Extract the (X, Y) coordinate from the center of the cell holding the provided text.  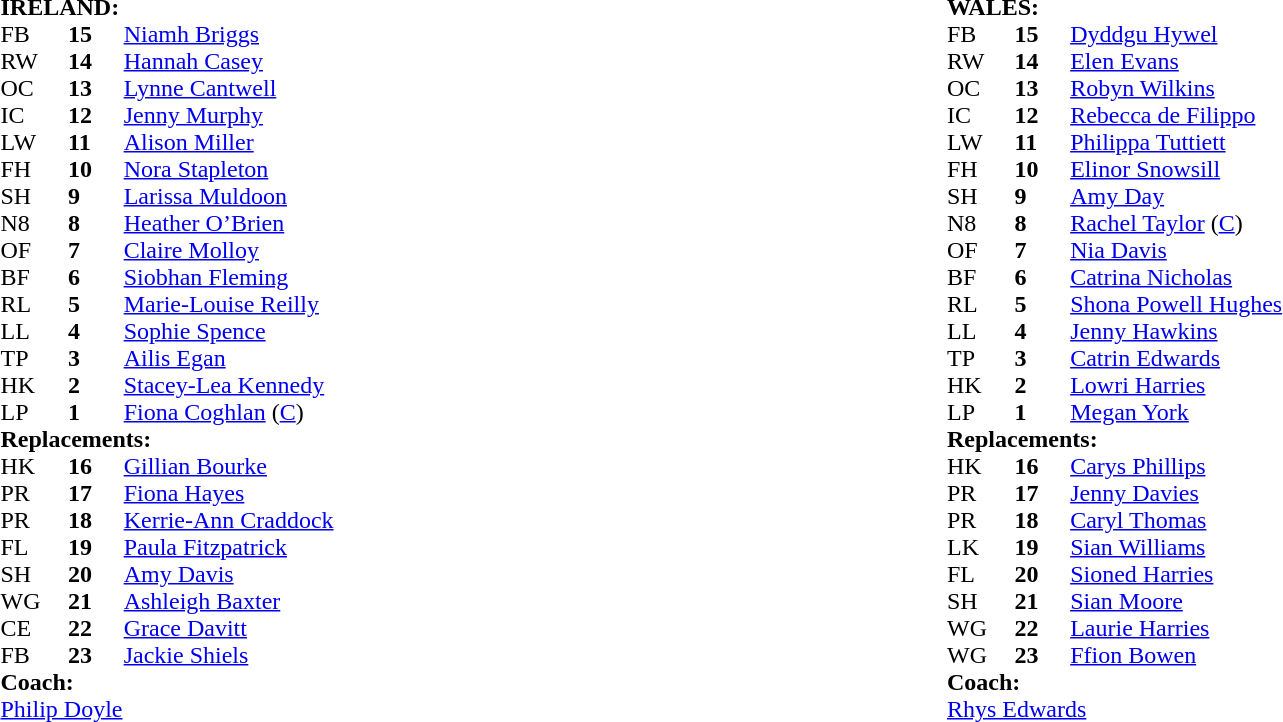
Niamh Briggs (328, 34)
Jackie Shiels (328, 656)
Coach: (470, 682)
Amy Davis (328, 574)
Alison Miller (328, 142)
Sophie Spence (328, 332)
Kerrie-Ann Craddock (328, 520)
Stacey-Lea Kennedy (328, 386)
LK (980, 548)
Fiona Coghlan (C) (328, 412)
Claire Molloy (328, 250)
Grace Davitt (328, 628)
Lynne Cantwell (328, 88)
Larissa Muldoon (328, 196)
Paula Fitzpatrick (328, 548)
Siobhan Fleming (328, 278)
Heather O’Brien (328, 224)
Gillian Bourke (328, 466)
Replacements: (470, 440)
Nora Stapleton (328, 170)
CE (34, 628)
Ashleigh Baxter (328, 602)
Ailis Egan (328, 358)
Marie-Louise Reilly (328, 304)
Hannah Casey (328, 62)
Fiona Hayes (328, 494)
Jenny Murphy (328, 116)
